Capture the cell that displays the provided text and extract its (X, Y) central coordinate. 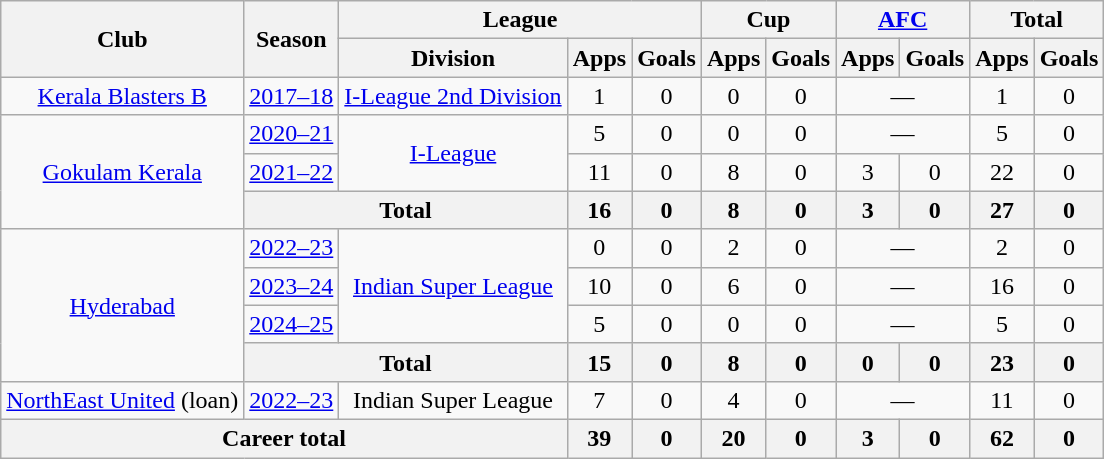
15 (599, 362)
Career total (284, 438)
Division (453, 58)
10 (599, 286)
6 (733, 286)
AFC (903, 20)
Kerala Blasters B (122, 96)
Hyderabad (122, 305)
Club (122, 39)
NorthEast United (loan) (122, 400)
I-League 2nd Division (453, 96)
2023–24 (292, 286)
Gokulam Kerala (122, 172)
Cup (768, 20)
62 (1002, 438)
20 (733, 438)
I-League (453, 153)
4 (733, 400)
7 (599, 400)
2024–25 (292, 324)
27 (1002, 210)
Season (292, 39)
2020–21 (292, 134)
39 (599, 438)
2017–18 (292, 96)
23 (1002, 362)
2021–22 (292, 172)
League (520, 20)
22 (1002, 172)
